Determine the (X, Y) coordinate at the center of the cell enclosing the given text.  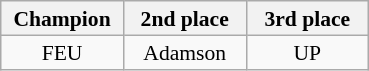
UP (308, 52)
Champion (62, 18)
2nd place (184, 18)
Adamson (184, 52)
3rd place (308, 18)
FEU (62, 52)
